Pinpoint the cell where the given text exists, returning its [x, y] midpoint coordinate. 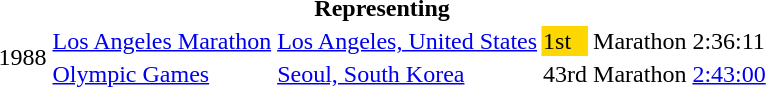
Los Angeles, United States [408, 41]
Marathon [640, 41]
1st [566, 41]
Los Angeles Marathon [162, 41]
